Extract the (x, y) coordinate from the center of the cell holding the provided text.  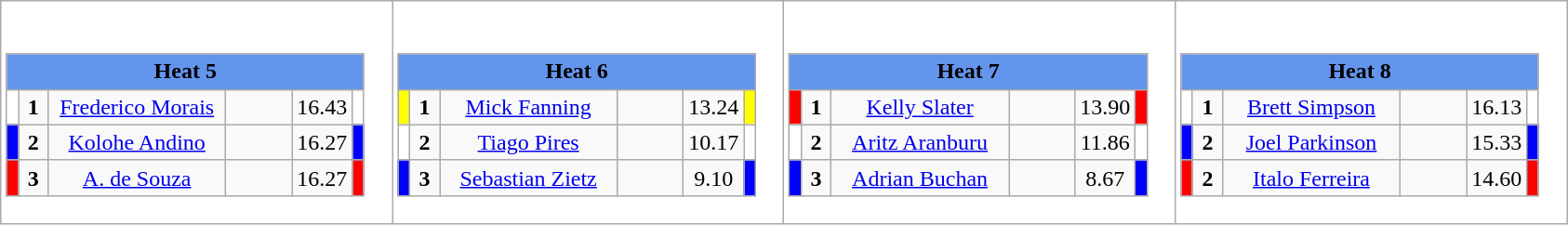
14.60 (1497, 178)
Kolohe Andino (138, 142)
8.67 (1105, 178)
Heat 8 1 Brett Simpson 16.13 2 Joel Parkinson 15.33 2 Italo Ferreira 14.60 (1371, 112)
Brett Simpson (1311, 107)
A. de Souza (138, 178)
Heat 7 (968, 72)
15.33 (1497, 142)
13.90 (1105, 107)
13.24 (714, 107)
Heat 5 (185, 72)
Italo Ferreira (1311, 178)
Mick Fanning (528, 107)
Heat 8 (1360, 72)
11.86 (1105, 142)
Heat 6 (577, 72)
Aritz Aranburu (921, 142)
Heat 5 1 Frederico Morais 16.43 2 Kolohe Andino 16.27 3 A. de Souza 16.27 (197, 112)
Adrian Buchan (921, 178)
Joel Parkinson (1311, 142)
16.43 (322, 107)
Heat 6 1 Mick Fanning 13.24 2 Tiago Pires 10.17 3 Sebastian Zietz 9.10 (588, 112)
Kelly Slater (921, 107)
Tiago Pires (528, 142)
10.17 (714, 142)
Sebastian Zietz (528, 178)
9.10 (714, 178)
16.13 (1497, 107)
Frederico Morais (138, 107)
Heat 7 1 Kelly Slater 13.90 2 Aritz Aranburu 11.86 3 Adrian Buchan 8.67 (980, 112)
